Identify which cell holds the provided text, then report its (X, Y) central coordinate. 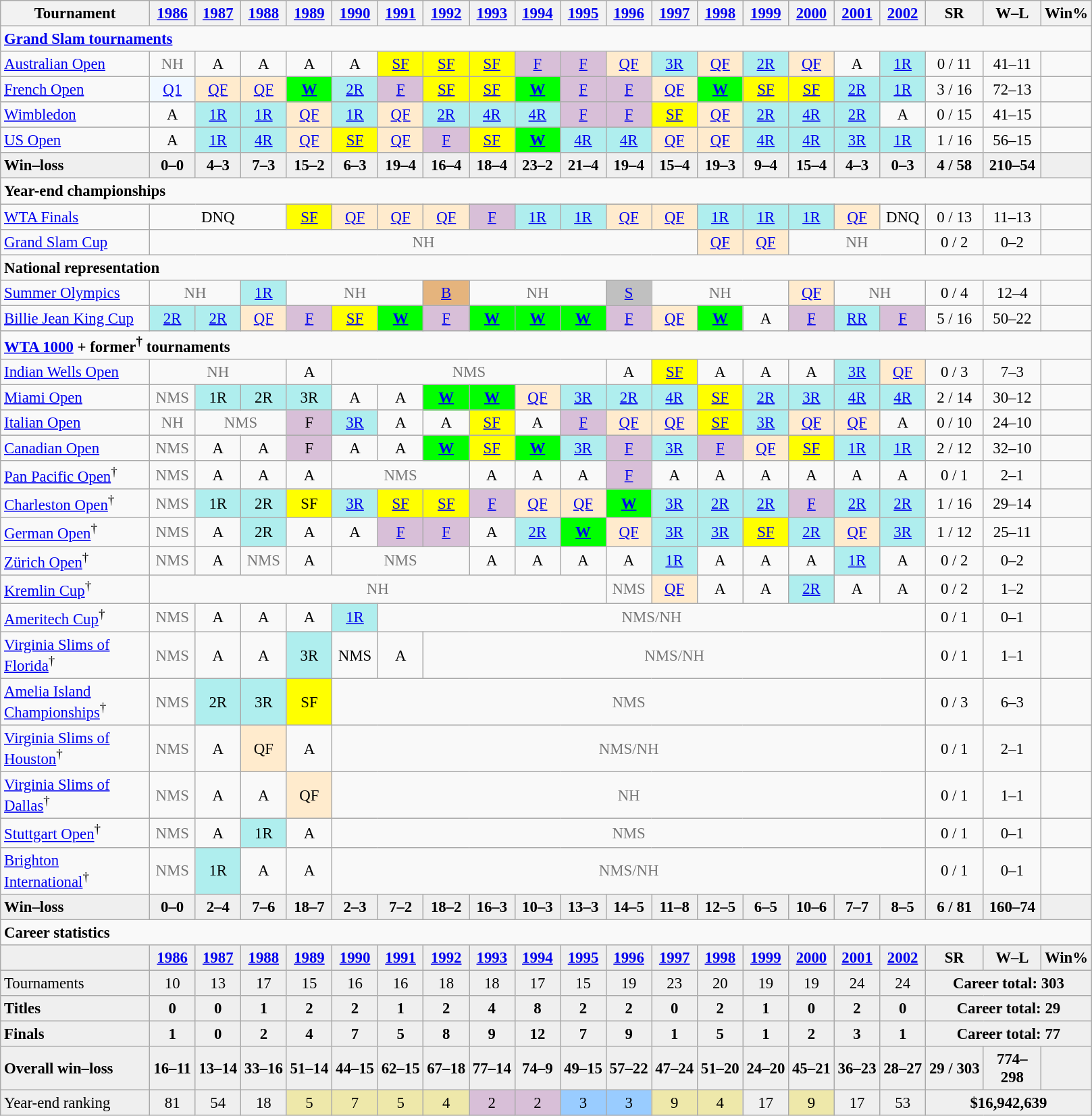
18–2 (446, 907)
30–12 (1012, 397)
49–15 (583, 1069)
56–15 (1012, 141)
16–4 (446, 166)
Indian Wells Open (76, 372)
15–2 (309, 166)
13 (218, 983)
36–23 (857, 1069)
Brighton International† (76, 870)
Overall win–loss (76, 1069)
14–5 (629, 907)
210–54 (1012, 166)
4 / 58 (954, 166)
32–10 (1012, 449)
RR (857, 318)
20 (720, 983)
Career total: 29 (1008, 1009)
Zürich Open† (76, 561)
72–13 (1012, 90)
0 / 15 (954, 115)
7–7 (857, 907)
Kremlin Cup† (76, 589)
$16,942,639 (1008, 1103)
2–3 (355, 907)
6–5 (766, 907)
25–11 (1012, 532)
Stuttgart Open† (76, 833)
Grand Slam Cup (76, 242)
28–27 (903, 1069)
10–6 (812, 907)
7–6 (264, 907)
9–4 (766, 166)
National representation (546, 268)
Finals (76, 1034)
Tournament (76, 14)
16–11 (172, 1069)
Italian Open (76, 423)
41–11 (1012, 64)
Canadian Open (76, 449)
Virginia Slims of Houston† (76, 749)
1 / 12 (954, 532)
11–13 (1012, 217)
0–3 (903, 166)
18–4 (492, 166)
S (629, 293)
French Open (76, 90)
Virginia Slims of Florida† (76, 655)
44–15 (355, 1069)
12 (538, 1034)
29 / 303 (954, 1069)
Titles (76, 1009)
19–3 (720, 166)
WTA 1000 + former† tournaments (546, 345)
0 / 4 (954, 293)
Career statistics (546, 932)
50–22 (1012, 318)
47–24 (675, 1069)
Amelia Island Championships† (76, 703)
Year-end championships (546, 191)
7–2 (400, 907)
0 / 11 (954, 64)
8–5 (903, 907)
2 / 12 (954, 449)
57–22 (629, 1069)
1–2 (1012, 589)
67–18 (446, 1069)
24–10 (1012, 423)
3 / 16 (954, 90)
45–21 (812, 1069)
81 (172, 1103)
Ameritech Cup† (76, 617)
2 / 14 (954, 397)
Grand Slam tournaments (546, 39)
Summer Olympics (76, 293)
Billie Jean King Cup (76, 318)
US Open (76, 141)
Q1 (172, 90)
Miami Open (76, 397)
Wimbledon (76, 115)
24–20 (766, 1069)
41–15 (1012, 115)
Charleston Open† (76, 503)
11–8 (675, 907)
53 (903, 1103)
16–3 (492, 907)
62–15 (400, 1069)
13–3 (583, 907)
Career total: 303 (1008, 983)
Virginia Slims of Dallas† (76, 796)
774–298 (1012, 1069)
0 / 10 (954, 423)
29–14 (1012, 503)
13–14 (218, 1069)
German Open† (76, 532)
21–4 (583, 166)
Australian Open (76, 64)
23–2 (538, 166)
Career total: 77 (1008, 1034)
12–5 (720, 907)
160–74 (1012, 907)
Year-end ranking (76, 1103)
12–4 (1012, 293)
54 (218, 1103)
18–7 (309, 907)
0 / 13 (954, 217)
Pan Pacific Open† (76, 475)
5 / 16 (954, 318)
WTA Finals (76, 217)
74–9 (538, 1069)
6 / 81 (954, 907)
10–3 (538, 907)
51–20 (720, 1069)
2–4 (218, 907)
51–14 (309, 1069)
77–14 (492, 1069)
B (446, 293)
33–16 (264, 1069)
23 (675, 983)
10 (172, 983)
Tournaments (76, 983)
